Search for the cell housing the specified text and yield its [x, y] center coordinate. 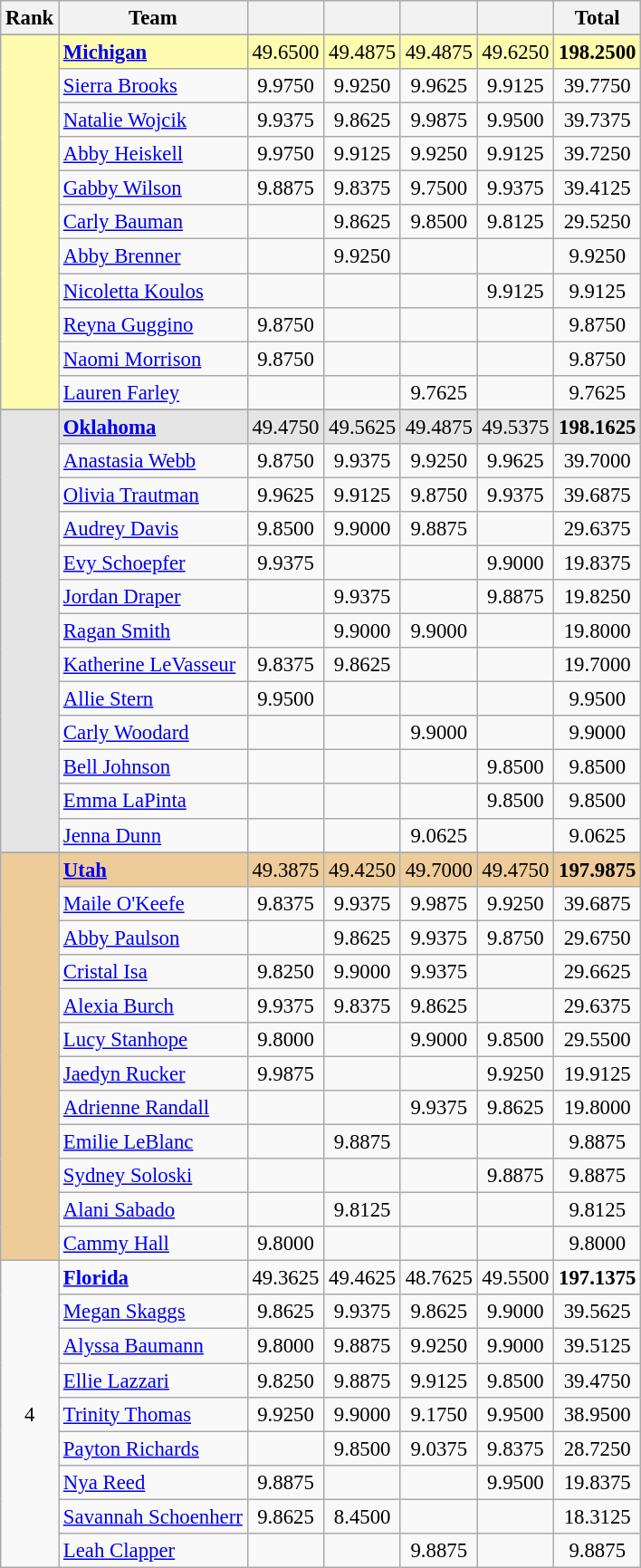
39.4750 [598, 1380]
49.6500 [286, 53]
Jordan Draper [154, 597]
Jenna Dunn [154, 835]
4 [30, 1414]
39.5125 [598, 1346]
Ellie Lazzari [154, 1380]
Florida [154, 1278]
39.7375 [598, 120]
39.7750 [598, 86]
49.3625 [286, 1278]
28.7250 [598, 1448]
Nicoletta Koulos [154, 291]
48.7625 [438, 1278]
Evy Schoepfer [154, 563]
Michigan [154, 53]
Sydney Soloski [154, 1176]
Maile O'Keefe [154, 903]
Naomi Morrison [154, 359]
Utah [154, 870]
Adrienne Randall [154, 1108]
Trinity Thomas [154, 1414]
Alani Sabado [154, 1210]
49.3875 [286, 870]
Abby Heiskell [154, 154]
Sierra Brooks [154, 86]
Cristal Isa [154, 972]
9.1750 [438, 1414]
9.0375 [438, 1448]
19.8250 [598, 597]
Leah Clapper [154, 1551]
Emma LaPinta [154, 802]
Reyna Guggino [154, 324]
19.7000 [598, 665]
Gabby Wilson [154, 188]
49.7000 [438, 870]
49.6250 [516, 53]
49.5625 [362, 427]
Anastasia Webb [154, 461]
49.4625 [362, 1278]
18.3125 [598, 1516]
Megan Skaggs [154, 1313]
Cammy Hall [154, 1244]
49.5500 [516, 1278]
Jaedyn Rucker [154, 1073]
Natalie Wojcik [154, 120]
8.4500 [362, 1516]
Katherine LeVasseur [154, 665]
Allie Stern [154, 699]
Rank [30, 18]
Emilie LeBlanc [154, 1142]
29.6750 [598, 938]
29.6625 [598, 972]
38.9500 [598, 1414]
Alyssa Baumann [154, 1346]
Lucy Stanhope [154, 1040]
Team [154, 18]
Payton Richards [154, 1448]
39.5625 [598, 1313]
29.5500 [598, 1040]
Bell Johnson [154, 767]
Oklahoma [154, 427]
Alexia Burch [154, 1005]
Carly Woodard [154, 733]
29.5250 [598, 222]
Olivia Trautman [154, 495]
19.9125 [598, 1073]
Total [598, 18]
49.5375 [516, 427]
39.4125 [598, 188]
39.7000 [598, 461]
Abby Brenner [154, 256]
198.2500 [598, 53]
49.4250 [362, 870]
Lauren Farley [154, 392]
198.1625 [598, 427]
197.1375 [598, 1278]
Carly Bauman [154, 222]
Savannah Schoenherr [154, 1516]
9.7500 [438, 188]
197.9875 [598, 870]
Audrey Davis [154, 529]
Nya Reed [154, 1482]
Abby Paulson [154, 938]
Ragan Smith [154, 631]
39.7250 [598, 154]
